Identify which cell holds the provided text, then report its (X, Y) central coordinate. 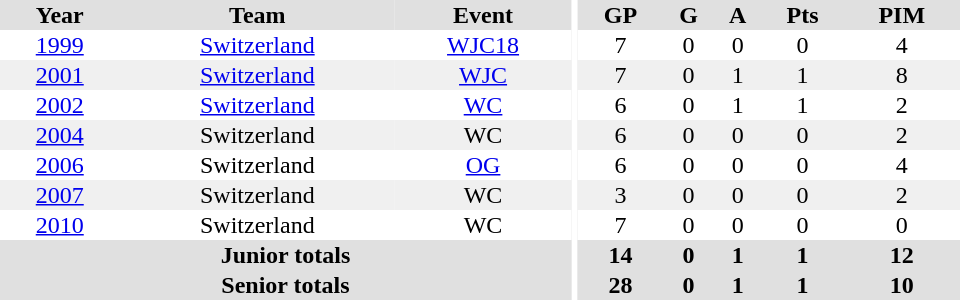
8 (902, 75)
2001 (60, 75)
28 (620, 285)
3 (620, 195)
Year (60, 15)
WJC (483, 75)
2006 (60, 165)
G (688, 15)
Senior totals (286, 285)
1999 (60, 45)
2007 (60, 195)
2004 (60, 135)
Team (258, 15)
12 (902, 255)
2002 (60, 105)
14 (620, 255)
GP (620, 15)
OG (483, 165)
WJC18 (483, 45)
PIM (902, 15)
A (738, 15)
2010 (60, 225)
Pts (803, 15)
Event (483, 15)
Junior totals (286, 255)
10 (902, 285)
